Return the (X, Y) coordinate for the center point of the cell that contains the specified text.  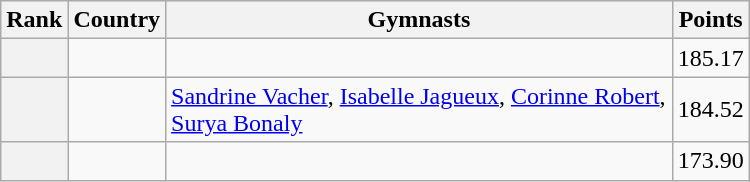
Gymnasts (420, 20)
Points (710, 20)
Country (117, 20)
173.90 (710, 161)
Rank (34, 20)
185.17 (710, 58)
184.52 (710, 110)
Sandrine Vacher, Isabelle Jagueux, Corinne Robert, Surya Bonaly (420, 110)
